Pinpoint the cell where the given text exists, returning its (X, Y) midpoint coordinate. 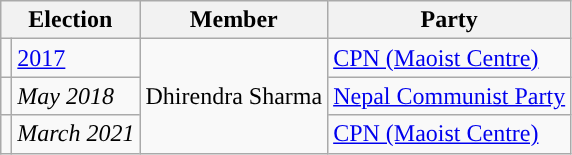
March 2021 (76, 134)
Nepal Communist Party (450, 96)
Party (450, 20)
Dhirendra Sharma (234, 96)
Member (234, 20)
Election (70, 20)
2017 (76, 58)
May 2018 (76, 96)
